Provide the (X, Y) coordinate of the cell's center where the given text is located.  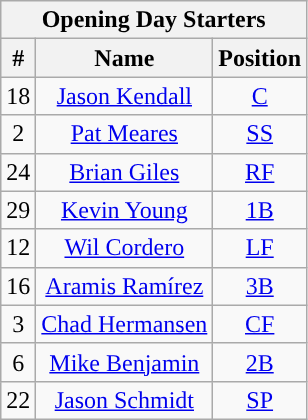
Jason Kendall (124, 96)
Mike Benjamin (124, 362)
Brian Giles (124, 172)
1B (260, 210)
Name (124, 58)
2B (260, 362)
SS (260, 134)
6 (18, 362)
RF (260, 172)
CF (260, 324)
24 (18, 172)
# (18, 58)
Opening Day Starters (154, 20)
Aramis Ramírez (124, 286)
Wil Cordero (124, 248)
Pat Meares (124, 134)
29 (18, 210)
SP (260, 400)
Kevin Young (124, 210)
C (260, 96)
12 (18, 248)
18 (18, 96)
LF (260, 248)
3B (260, 286)
22 (18, 400)
Position (260, 58)
Chad Hermansen (124, 324)
3 (18, 324)
16 (18, 286)
Jason Schmidt (124, 400)
2 (18, 134)
